Return [x, y] of the center of cell containing provided text 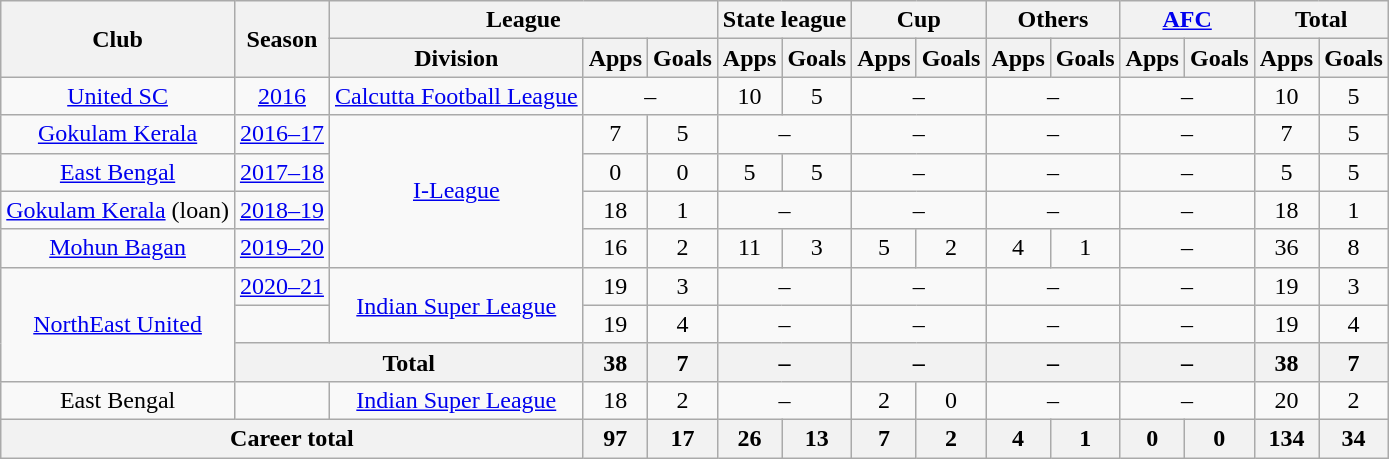
NorthEast United [118, 324]
Others [1053, 20]
11 [749, 248]
2020–21 [282, 286]
34 [1354, 438]
13 [817, 438]
26 [749, 438]
16 [615, 248]
Mohun Bagan [118, 248]
Gokulam Kerala [118, 134]
36 [1286, 248]
8 [1354, 248]
League [523, 20]
2017–18 [282, 172]
Season [282, 39]
17 [683, 438]
2016–17 [282, 134]
I-League [456, 191]
Calcutta Football League [456, 96]
Club [118, 39]
Cup [919, 20]
Gokulam Kerala (loan) [118, 210]
2018–19 [282, 210]
Career total [292, 438]
134 [1286, 438]
State league [784, 20]
97 [615, 438]
20 [1286, 400]
2016 [282, 96]
Division [456, 58]
United SC [118, 96]
2019–20 [282, 248]
AFC [1187, 20]
